Provide the [x, y] coordinate of the cell's center where the given text is located.  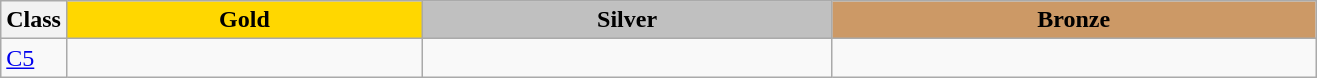
Gold [244, 20]
C5 [34, 58]
Silver [626, 20]
Bronze [1074, 20]
Class [34, 20]
